Return [X, Y] of the center of cell containing provided text 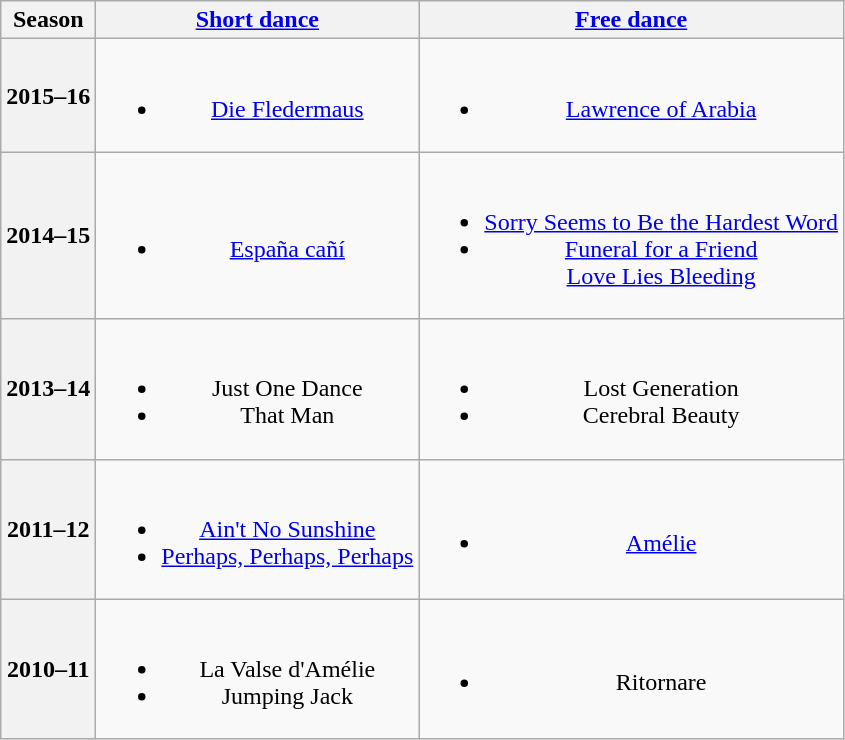
Just One Dance That Man [258, 389]
La Valse d'Amélie Jumping Jack [258, 669]
2010–11 [48, 669]
Ritornare [632, 669]
España cañí [258, 236]
Die Fledermaus [258, 96]
Free dance [632, 20]
Sorry Seems to Be the Hardest Word Funeral for a FriendLove Lies Bleeding [632, 236]
Amélie [632, 529]
Short dance [258, 20]
2015–16 [48, 96]
2011–12 [48, 529]
Lost Generation Cerebral Beauty [632, 389]
2014–15 [48, 236]
Lawrence of Arabia [632, 96]
Ain't No Sunshine Perhaps, Perhaps, Perhaps [258, 529]
Season [48, 20]
2013–14 [48, 389]
